Determine the [X, Y] coordinate at the center of the cell enclosing the given text.  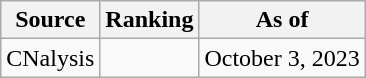
Ranking [150, 20]
As of [282, 20]
Source [50, 20]
October 3, 2023 [282, 58]
CNalysis [50, 58]
